Extract the (x, y) coordinate from the center of the cell holding the provided text.  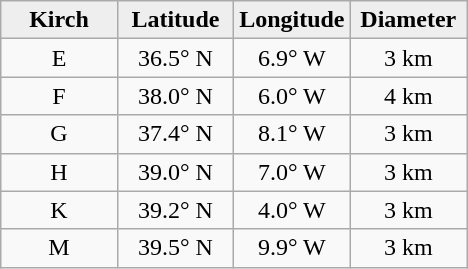
K (59, 210)
Kirch (59, 20)
Diameter (408, 20)
39.5° N (175, 248)
F (59, 96)
39.0° N (175, 172)
7.0° W (292, 172)
36.5° N (175, 58)
4 km (408, 96)
M (59, 248)
6.9° W (292, 58)
Latitude (175, 20)
9.9° W (292, 248)
H (59, 172)
38.0° N (175, 96)
4.0° W (292, 210)
6.0° W (292, 96)
37.4° N (175, 134)
E (59, 58)
G (59, 134)
39.2° N (175, 210)
Longitude (292, 20)
8.1° W (292, 134)
